Locate the cell with the specified text and output its (X, Y) center coordinate. 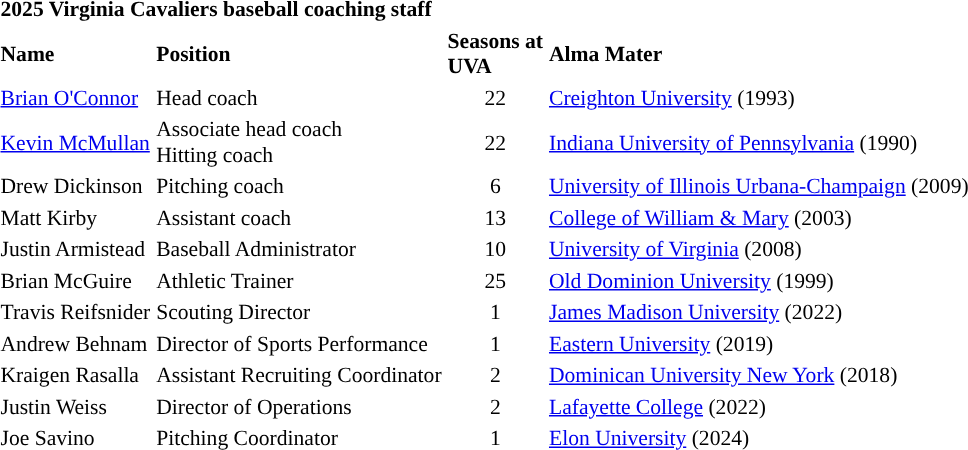
10 (495, 249)
Athletic Trainer (299, 280)
Position (299, 53)
Baseball Administrator (299, 249)
Pitching coach (299, 186)
Scouting Director (299, 312)
25 (495, 280)
Director of Operations (299, 406)
Assistant Recruiting Coordinator (299, 375)
Director of Sports Performance (299, 344)
13 (495, 218)
Associate head coachHitting coach (299, 142)
Seasons atUVA (495, 53)
Assistant coach (299, 218)
6 (495, 186)
Head coach (299, 98)
